Output the (X, Y) coordinate of the center of the cell containing the given text.  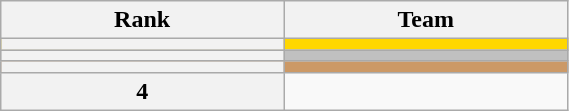
Rank (142, 20)
4 (142, 91)
Team (426, 20)
